From the cell containing the given text, extract its center point as (X, Y) coordinate. 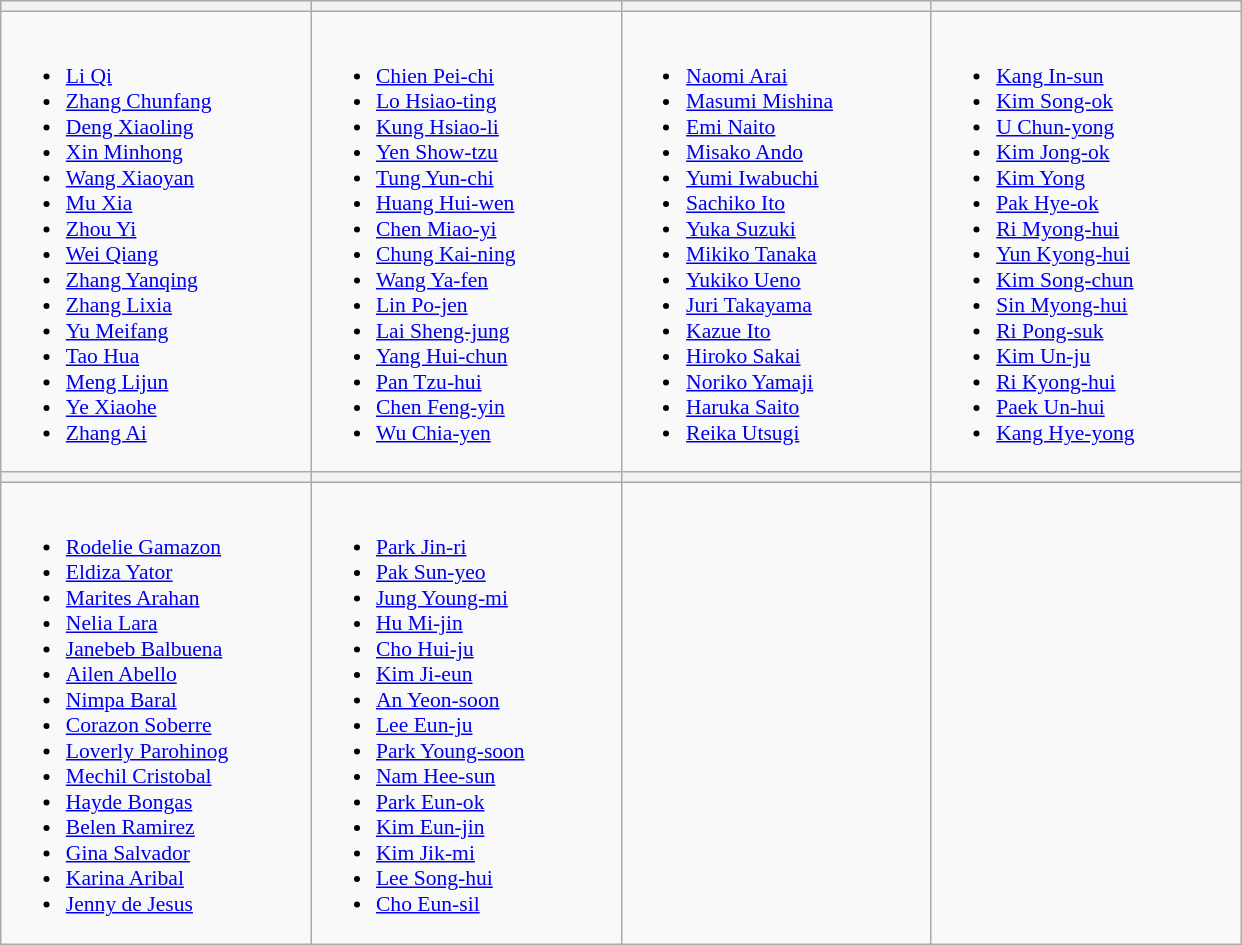
Li QiZhang ChunfangDeng XiaolingXin MinhongWang XiaoyanMu XiaZhou YiWei QiangZhang YanqingZhang LixiaYu MeifangTao HuaMeng LijunYe XiaoheZhang Ai (156, 242)
